Find where the given text appears and provide that cell's center as (x, y) coordinate. 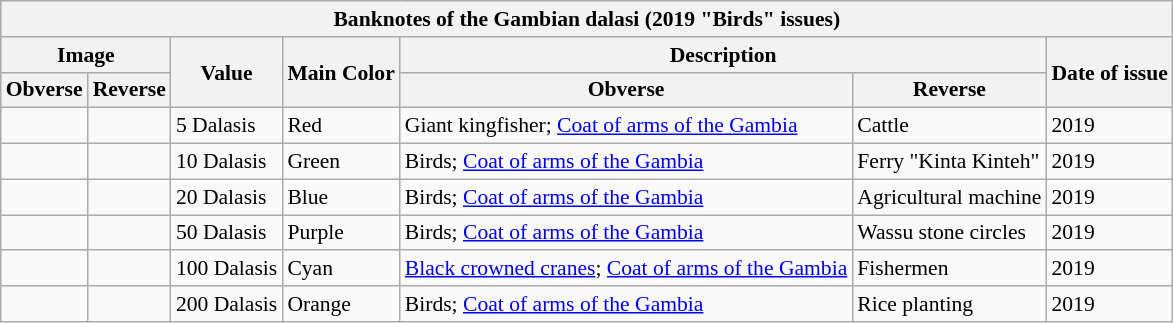
Giant kingfisher; Coat of arms of the Gambia (626, 126)
Wassu stone circles (949, 233)
Black crowned cranes; Coat of arms of the Gambia (626, 269)
Agricultural machine (949, 197)
5 Dalasis (226, 126)
Rice planting (949, 304)
Orange (340, 304)
Value (226, 72)
20 Dalasis (226, 197)
Blue (340, 197)
Purple (340, 233)
Cyan (340, 269)
Fishermen (949, 269)
Red (340, 126)
Image (86, 55)
Ferry "Kinta Kinteh" (949, 162)
Green (340, 162)
Banknotes of the Gambian dalasi (2019 "Birds" issues) (587, 19)
100 Dalasis (226, 269)
Cattle (949, 126)
Description (724, 55)
50 Dalasis (226, 233)
Main Color (340, 72)
10 Dalasis (226, 162)
200 Dalasis (226, 304)
Date of issue (1109, 72)
